Detect which cell encompasses the target text, then output its (x, y) center coordinate. 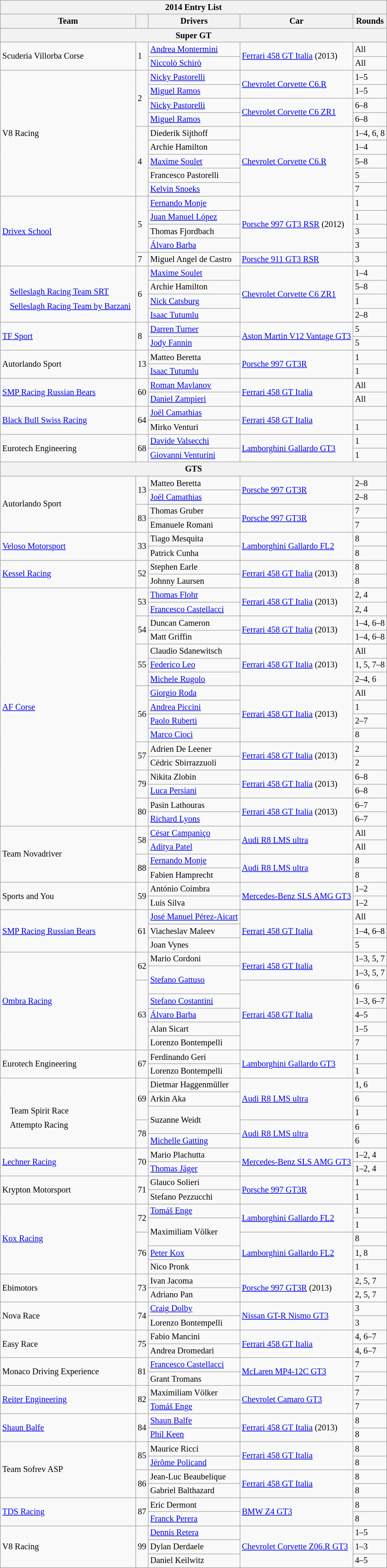
Dylan Derdaele (194, 1547)
Viacheslav Maleev (194, 931)
Veloso Motorsport (68, 546)
Diederik Sijthoff (194, 133)
Ivan Jacoma (194, 1281)
Andrea Piccini (194, 707)
Tiago Mesquita (194, 539)
53 (142, 602)
Michele Rugolo (194, 679)
Giovanni Venturini (194, 455)
54 (142, 630)
2014 Entry List (194, 7)
Marco Cioci (194, 735)
Thomas Gruber (194, 511)
52 (142, 574)
Glauco Solieri (194, 1183)
57 (142, 756)
64 (142, 420)
Jody Fannin (194, 343)
Dietmar Haggenmüller (194, 1085)
Kelvin Snoeks (194, 189)
Nikita Zlobin (194, 777)
GTS (194, 469)
Adrien De Leener (194, 749)
Claudio Sdanewitsch (194, 651)
TF Sport (68, 336)
Stefano Pezzucchi (194, 1197)
Stephen Earle (194, 567)
71 (142, 1189)
António Coimbra (194, 889)
Drivers (194, 21)
Craig Dolby (194, 1309)
Chevrolet Corvette Z06.R GT3 (296, 1547)
60 (142, 392)
Paolo Ruberti (194, 721)
Patrick Cunha (194, 553)
Luca Persiani (194, 791)
Krypton Motorsport (68, 1189)
Stefano Costantini (194, 1001)
88 (142, 867)
Miguel Angel de Castro (194, 259)
Ebimotors (68, 1287)
Franck Perera (194, 1519)
Pasin Lathouras (194, 805)
Dennis Retera (194, 1533)
76 (142, 1252)
Thomas Jäger (194, 1169)
1, 8 (370, 1253)
Kessel Racing (68, 574)
70 (142, 1162)
Aston Martin V12 Vantage GT3 (296, 336)
Sports and You (68, 896)
Black Bull Swiss Racing (68, 420)
Giorgio Roda (194, 693)
4 (142, 161)
Davide Valsecchi (194, 441)
César Campaniço (194, 833)
Selleslagh Racing Team SRT Selleslagh Racing Team by Barzani (68, 294)
Porsche 997 GT3 RSR (2012) (296, 225)
Nissan GT-R Nismo GT3 (296, 1316)
86 (142, 1484)
Rounds (370, 21)
Nova Race (68, 1316)
82 (142, 1400)
Selleslagh Racing Team SRT (71, 291)
Grant Tromans (194, 1379)
Team Novadriver (68, 854)
33 (142, 546)
Alan Sicart (194, 1029)
Super GT (194, 35)
Cédric Sbirrazzuoli (194, 763)
Scuderia Villorba Corse (68, 56)
85 (142, 1455)
1, 5, 7–8 (370, 665)
Gabriel Balthazard (194, 1491)
Andrea Montermini (194, 49)
75 (142, 1344)
Car (296, 21)
Adriano Pan (194, 1295)
Selleslagh Racing Team by Barzani (71, 306)
Arkin Aka (194, 1099)
Nico Pronk (194, 1267)
69 (142, 1099)
81 (142, 1371)
80 (142, 812)
Nick Catsburg (194, 301)
61 (142, 931)
63 (142, 1015)
Team Sofrev ASP (68, 1469)
56 (142, 714)
55 (142, 665)
Luis Silva (194, 903)
Team (68, 21)
Ferdinando Geri (194, 1057)
Jérôme Policand (194, 1463)
Francesco Pastorelli (194, 175)
Porsche 911 GT3 RSR (296, 259)
83 (142, 518)
Team Spirit Race (39, 1110)
1–3 (370, 1547)
TDS Racing (68, 1512)
McLaren MP4-12C GT3 (296, 1371)
Easy Race (68, 1344)
Michelle Gatting (194, 1141)
Daniel Keilwitz (194, 1561)
Phil Keen (194, 1435)
Darren Turner (194, 329)
2–4, 6 (370, 679)
José Manuel Pérez-Aicart (194, 917)
74 (142, 1316)
Attempto Racing (39, 1125)
72 (142, 1217)
59 (142, 896)
Duncan Cameron (194, 623)
1–4, 6, 8 (370, 133)
Jean-Luc Beaubelique (194, 1477)
87 (142, 1512)
Lechner Racing (68, 1162)
Monaco Driving Experience (68, 1371)
Porsche 997 GT3R (2013) (296, 1287)
78 (142, 1133)
Drivex School (68, 231)
Peter Kox (194, 1253)
62 (142, 965)
Joan Vynes (194, 945)
Johnny Laursen (194, 581)
58 (142, 840)
Federico Leo (194, 665)
Thomas Fjordbach (194, 231)
Mirko Venturi (194, 427)
Ombra Racing (68, 1001)
Eric Dermont (194, 1505)
2–7 (370, 721)
Suzanne Weidt (194, 1119)
1, 6 (370, 1085)
Emanuele Romani (194, 525)
Mario Plachutta (194, 1155)
Team Spirit Race Attempto Racing (68, 1113)
Chevrolet Camaro GT3 (296, 1400)
84 (142, 1428)
79 (142, 783)
Andrea Dromedari (194, 1351)
Fabien Hamprecht (194, 875)
Kox Racing (68, 1239)
Aditya Patel (194, 847)
Juan Manuel López (194, 217)
BMW Z4 GT3 (296, 1512)
67 (142, 1064)
Daniel Zampieri (194, 399)
Roman Mavlanov (194, 385)
Reiter Engineering (68, 1400)
68 (142, 448)
Fabio Mancini (194, 1337)
99 (142, 1547)
1–3, 6–7 (370, 1001)
Richard Lyons (194, 819)
73 (142, 1287)
Matt Griffin (194, 637)
Mario Cordoni (194, 959)
Thomas Flohr (194, 595)
Stefano Gattuso (194, 980)
Niccolò Schirò (194, 63)
AF Corse (68, 707)
Maurice Ricci (194, 1449)
